Scan for the cell matching the given text and deliver its [X, Y] coordinate at center. 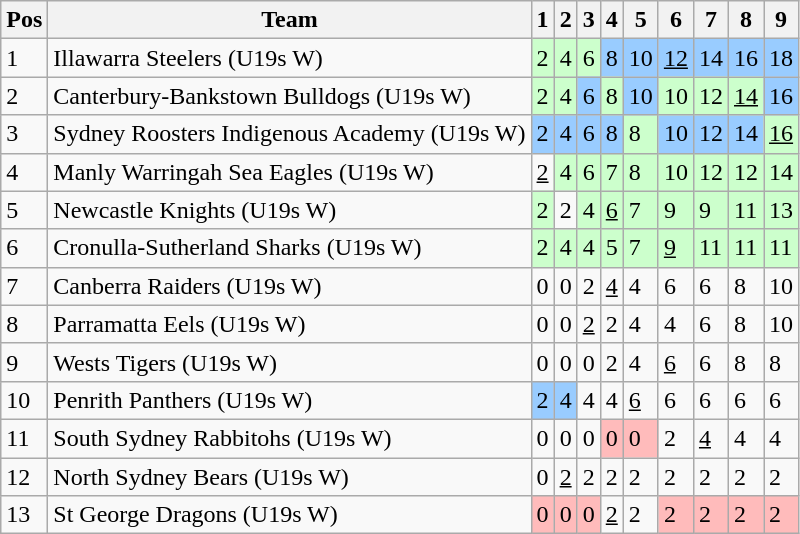
Canberra Raiders (U19s W) [290, 286]
South Sydney Rabbitohs (U19s W) [290, 438]
Manly Warringah Sea Eagles (U19s W) [290, 172]
Wests Tigers (U19s W) [290, 362]
18 [782, 58]
Parramatta Eels (U19s W) [290, 324]
North Sydney Bears (U19s W) [290, 477]
Canterbury-Bankstown Bulldogs (U19s W) [290, 96]
Illawarra Steelers (U19s W) [290, 58]
Cronulla-Sutherland Sharks (U19s W) [290, 248]
Team [290, 20]
St George Dragons (U19s W) [290, 515]
Penrith Panthers (U19s W) [290, 400]
Sydney Roosters Indigenous Academy (U19s W) [290, 134]
Newcastle Knights (U19s W) [290, 210]
Pos [24, 20]
